Pinpoint the cell where the given text exists, returning its [X, Y] midpoint coordinate. 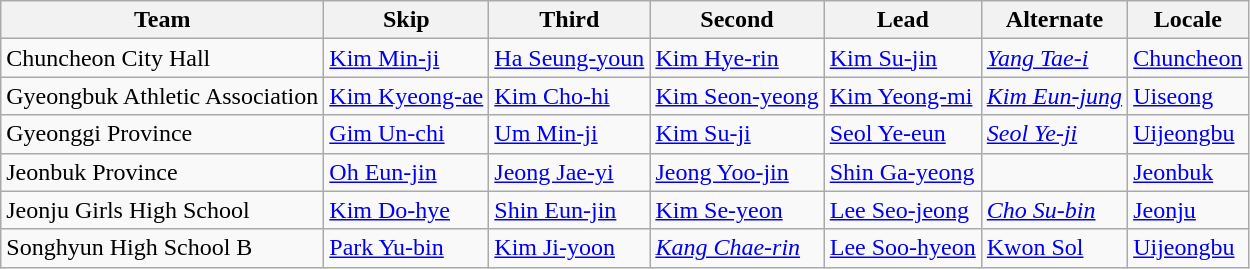
Gim Un-chi [406, 134]
Um Min-ji [570, 134]
Kim Yeong-mi [902, 96]
Skip [406, 20]
Seol Ye-eun [902, 134]
Alternate [1054, 20]
Jeonbuk [1188, 172]
Oh Eun-jin [406, 172]
Kim Su-ji [737, 134]
Jeonbuk Province [162, 172]
Kang Chae-rin [737, 248]
Kwon Sol [1054, 248]
Shin Eun-jin [570, 210]
Jeong Jae-yi [570, 172]
Jeonju [1188, 210]
Chuncheon [1188, 58]
Kim Hye-rin [737, 58]
Lead [902, 20]
Kim Cho-hi [570, 96]
Kim Seon-yeong [737, 96]
Third [570, 20]
Gyeongbuk Athletic Association [162, 96]
Kim Min-ji [406, 58]
Uiseong [1188, 96]
Locale [1188, 20]
Seol Ye-ji [1054, 134]
Songhyun High School B [162, 248]
Gyeonggi Province [162, 134]
Kim Do-hye [406, 210]
Team [162, 20]
Kim Se-yeon [737, 210]
Kim Eun-jung [1054, 96]
Cho Su-bin [1054, 210]
Shin Ga-yeong [902, 172]
Lee Soo-hyeon [902, 248]
Second [737, 20]
Park Yu-bin [406, 248]
Jeong Yoo-jin [737, 172]
Jeonju Girls High School [162, 210]
Lee Seo-jeong [902, 210]
Kim Kyeong-ae [406, 96]
Ha Seung-youn [570, 58]
Kim Su-jin [902, 58]
Chuncheon City Hall [162, 58]
Kim Ji-yoon [570, 248]
Yang Tae-i [1054, 58]
